Capture the cell that displays the provided text and extract its (x, y) central coordinate. 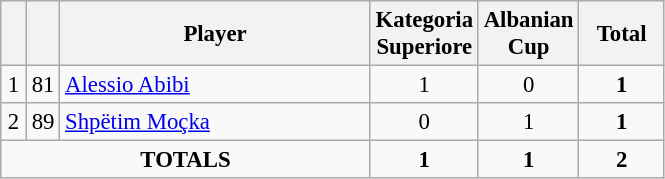
Shpëtim Moçka (216, 122)
Alessio Abibi (216, 85)
Albanian Cup (528, 34)
Player (216, 34)
Kategoria Superiore (424, 34)
Total (622, 34)
89 (42, 122)
81 (42, 85)
TOTALS (186, 160)
